Output the (x, y) coordinate of the center of the cell containing the given text.  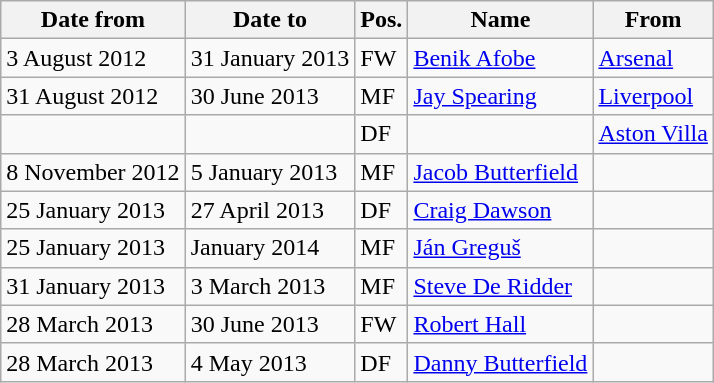
31 August 2012 (93, 96)
January 2014 (270, 248)
5 January 2013 (270, 172)
Ján Greguš (500, 248)
3 March 2013 (270, 286)
3 August 2012 (93, 58)
Pos. (382, 20)
Jacob Butterfield (500, 172)
Craig Dawson (500, 210)
Date to (270, 20)
4 May 2013 (270, 362)
Benik Afobe (500, 58)
Name (500, 20)
27 April 2013 (270, 210)
Date from (93, 20)
Aston Villa (654, 134)
Liverpool (654, 96)
Steve De Ridder (500, 286)
Arsenal (654, 58)
Robert Hall (500, 324)
Danny Butterfield (500, 362)
Jay Spearing (500, 96)
From (654, 20)
8 November 2012 (93, 172)
